Detect which cell encompasses the target text, then output its (x, y) center coordinate. 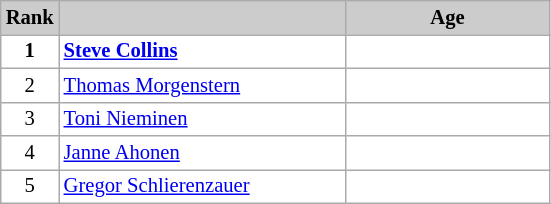
4 (30, 153)
5 (30, 186)
2 (30, 85)
3 (30, 119)
Age (448, 17)
1 (30, 51)
Rank (30, 17)
Gregor Schlierenzauer (202, 186)
Janne Ahonen (202, 153)
Thomas Morgenstern (202, 85)
Steve Collins (202, 51)
Toni Nieminen (202, 119)
